Find where the given text appears and provide that cell's center as [X, Y] coordinate. 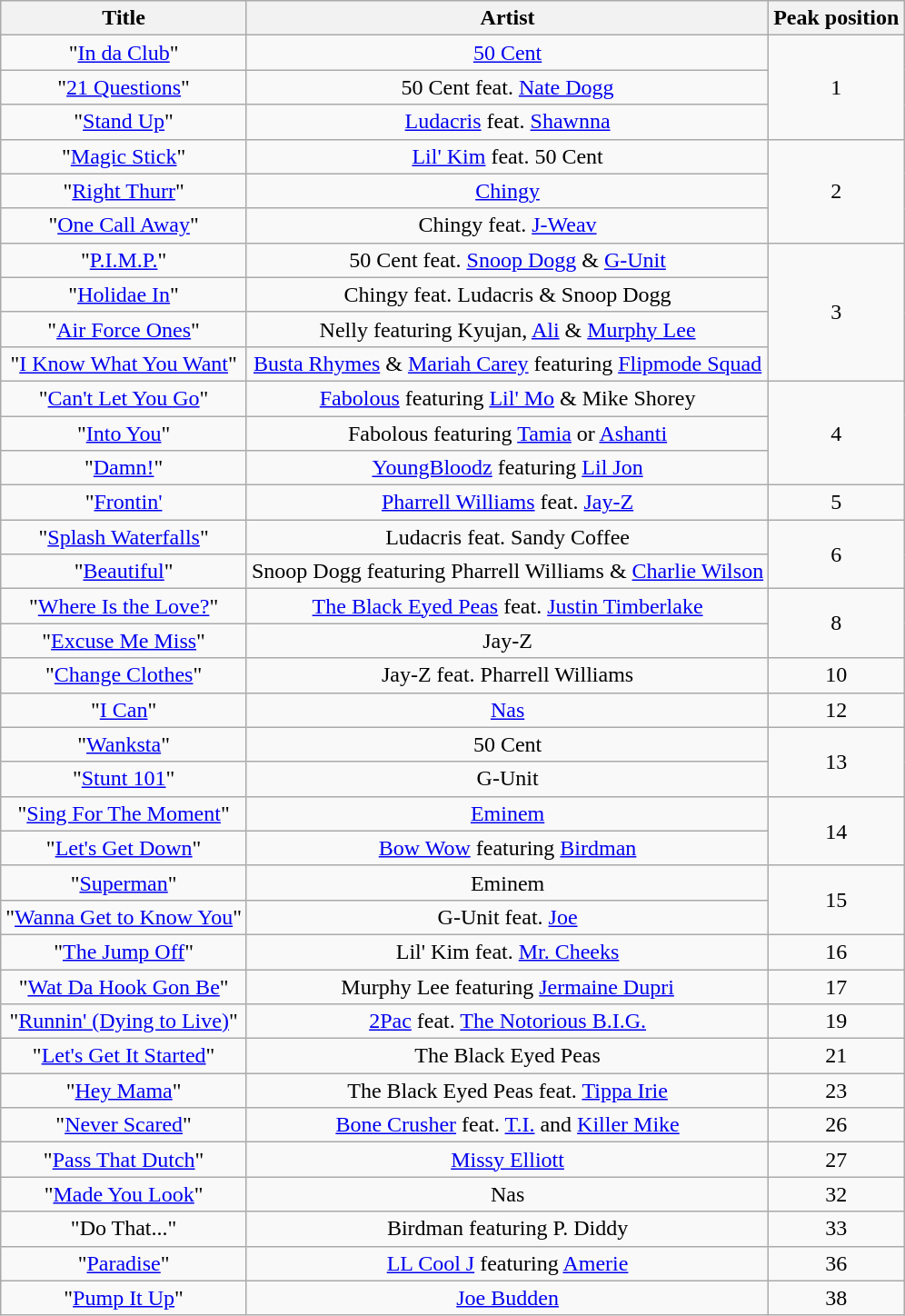
4 [836, 433]
26 [836, 1125]
2Pac feat. The Notorious B.I.G. [507, 1022]
"Wanna Get to Know You" [124, 917]
17 [836, 986]
"Superman" [124, 882]
"I Can" [124, 710]
50 Cent feat. Nate Dogg [507, 87]
Nelly featuring Kyujan, Ali & Murphy Lee [507, 329]
14 [836, 831]
"P.I.M.P." [124, 260]
"Sing For The Moment" [124, 813]
"I Know What You Want" [124, 364]
3 [836, 312]
"Beautiful" [124, 572]
Fabolous featuring Tamia or Ashanti [507, 434]
The Black Eyed Peas [507, 1056]
"Hey Mama" [124, 1091]
LL Cool J featuring Amerie [507, 1263]
10 [836, 675]
38 [836, 1298]
The Black Eyed Peas feat. Tippa Irie [507, 1091]
"Right Thurr" [124, 191]
"Let's Get Down" [124, 848]
Busta Rhymes & Mariah Carey featuring Flipmode Squad [507, 364]
"Magic Stick" [124, 156]
"Do That..." [124, 1229]
16 [836, 952]
12 [836, 710]
1 [836, 87]
"Where Is the Love?" [124, 606]
G-Unit feat. Joe [507, 917]
Artist [507, 18]
Chingy feat. J-Weav [507, 225]
"Never Scared" [124, 1125]
"21 Questions" [124, 87]
6 [836, 554]
Bone Crusher feat. T.I. and Killer Mike [507, 1125]
YoungBloodz featuring Lil Jon [507, 468]
"Made You Look" [124, 1194]
2 [836, 191]
"Runnin' (Dying to Live)" [124, 1022]
"One Call Away" [124, 225]
"Wanksta" [124, 744]
"Change Clothes" [124, 675]
Snoop Dogg featuring Pharrell Williams & Charlie Wilson [507, 572]
19 [836, 1022]
5 [836, 503]
Chingy [507, 191]
"Wat Da Hook Gon Be" [124, 986]
Murphy Lee featuring Jermaine Dupri [507, 986]
33 [836, 1229]
Jay-Z [507, 641]
"Let's Get It Started" [124, 1056]
Jay-Z feat. Pharrell Williams [507, 675]
36 [836, 1263]
"Damn!" [124, 468]
27 [836, 1160]
Title [124, 18]
The Black Eyed Peas feat. Justin Timberlake [507, 606]
15 [836, 900]
Pharrell Williams feat. Jay-Z [507, 503]
"Splash Waterfalls" [124, 537]
Peak position [836, 18]
Missy Elliott [507, 1160]
"Holidae In" [124, 294]
"Excuse Me Miss" [124, 641]
Birdman featuring P. Diddy [507, 1229]
"Stand Up" [124, 122]
8 [836, 623]
13 [836, 762]
"Can't Let You Go" [124, 398]
Lil' Kim feat. 50 Cent [507, 156]
"Air Force Ones" [124, 329]
"Stunt 101" [124, 779]
32 [836, 1194]
Bow Wow featuring Birdman [507, 848]
Chingy feat. Ludacris & Snoop Dogg [507, 294]
"Pass That Dutch" [124, 1160]
50 Cent feat. Snoop Dogg & G-Unit [507, 260]
G-Unit [507, 779]
"Frontin' [124, 503]
"In da Club" [124, 53]
"The Jump Off" [124, 952]
Fabolous featuring Lil' Mo & Mike Shorey [507, 398]
Joe Budden [507, 1298]
21 [836, 1056]
"Pump It Up" [124, 1298]
"Paradise" [124, 1263]
Ludacris feat. Shawnna [507, 122]
Lil' Kim feat. Mr. Cheeks [507, 952]
23 [836, 1091]
"Into You" [124, 434]
Ludacris feat. Sandy Coffee [507, 537]
